Identify which cell holds the provided text, then report its (x, y) central coordinate. 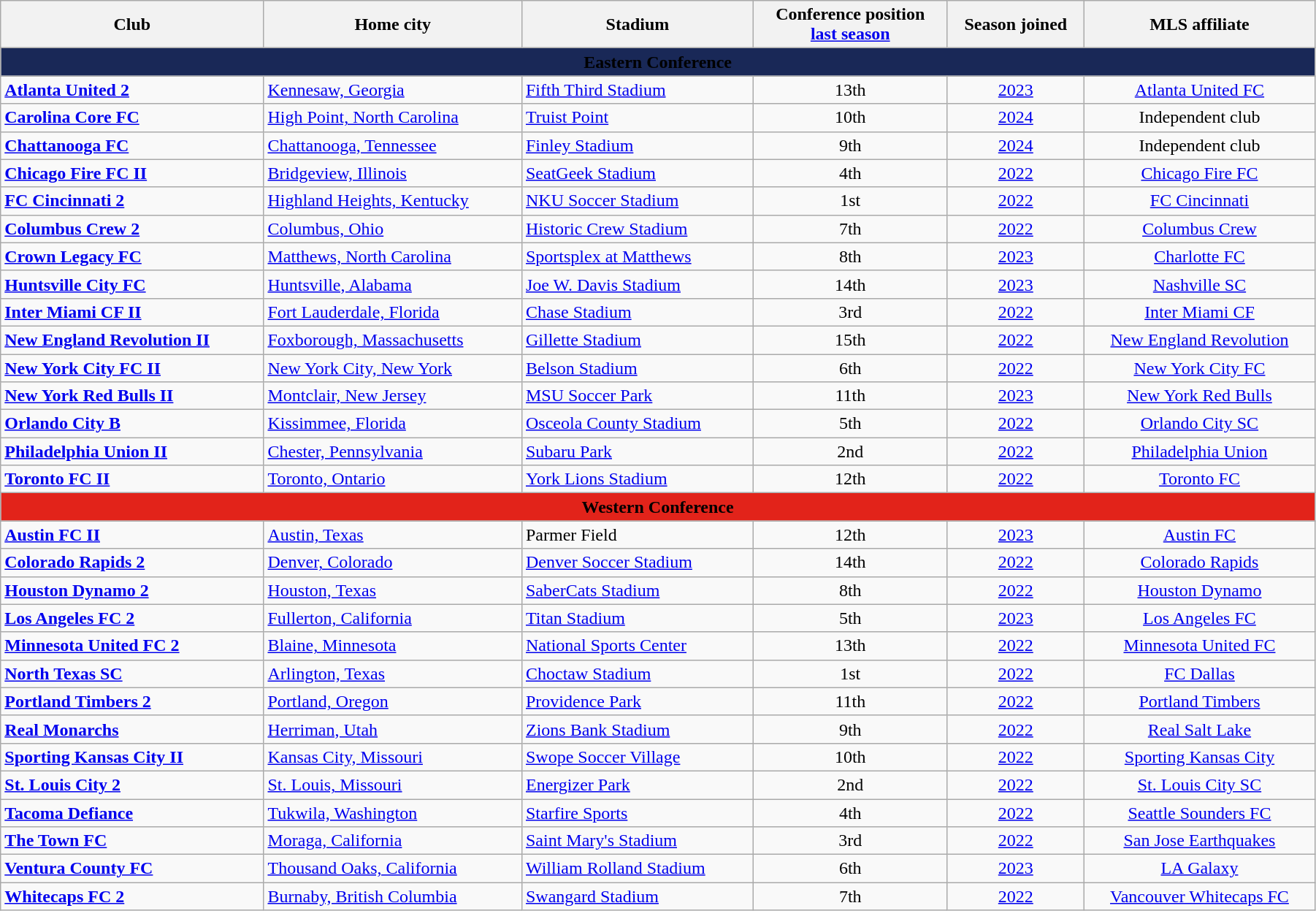
Kennesaw, Georgia (393, 90)
Minnesota United FC 2 (132, 646)
Orlando City SC (1199, 424)
Houston, Texas (393, 590)
Bridgeview, Illinois (393, 173)
Chattanooga FC (132, 145)
Denver Soccer Stadium (637, 563)
Matthews, North Carolina (393, 256)
New York City FC (1199, 367)
Foxborough, Massachusetts (393, 340)
Inter Miami CF II (132, 312)
Los Angeles FC 2 (132, 618)
Whitecaps FC 2 (132, 896)
Historic Crew Stadium (637, 229)
Denver, Colorado (393, 563)
Sporting Kansas City (1199, 757)
Osceola County Stadium (637, 424)
Tacoma Defiance (132, 813)
Toronto FC (1199, 479)
Real Salt Lake (1199, 729)
Houston Dynamo 2 (132, 590)
New York Red Bulls (1199, 396)
Philadelphia Union (1199, 451)
Energizer Park (637, 785)
New York City, New York (393, 367)
Colorado Rapids 2 (132, 563)
Tukwila, Washington (393, 813)
Columbus, Ohio (393, 229)
High Point, North Carolina (393, 118)
Saint Mary's Stadium (637, 841)
Fort Lauderdale, Florida (393, 312)
Carolina Core FC (132, 118)
Providence Park (637, 701)
New York City FC II (132, 367)
Arlington, Texas (393, 674)
SeatGeek Stadium (637, 173)
Choctaw Stadium (637, 674)
Swope Soccer Village (637, 757)
Huntsville, Alabama (393, 284)
New York Red Bulls II (132, 396)
SaberCats Stadium (637, 590)
Chattanooga, Tennessee (393, 145)
Herriman, Utah (393, 729)
Thousand Oaks, California (393, 869)
Stadium (637, 25)
Orlando City B (132, 424)
MLS affiliate (1199, 25)
Seattle Sounders FC (1199, 813)
FC Cincinnati 2 (132, 201)
New England Revolution II (132, 340)
Inter Miami CF (1199, 312)
Charlotte FC (1199, 256)
Fifth Third Stadium (637, 90)
Chester, Pennsylvania (393, 451)
Sportsplex at Matthews (637, 256)
Ventura County FC (132, 869)
Burnaby, British Columbia (393, 896)
St. Louis City SC (1199, 785)
Joe W. Davis Stadium (637, 284)
Western Conference (658, 507)
Sporting Kansas City II (132, 757)
Truist Point (637, 118)
Subaru Park (637, 451)
William Rolland Stadium (637, 869)
MSU Soccer Park (637, 396)
Houston Dynamo (1199, 590)
San Jose Earthquakes (1199, 841)
Austin FC (1199, 535)
Swangard Stadium (637, 896)
Columbus Crew 2 (132, 229)
Portland, Oregon (393, 701)
Home city (393, 25)
Montclair, New Jersey (393, 396)
FC Dallas (1199, 674)
Austin, Texas (393, 535)
Minnesota United FC (1199, 646)
Highland Heights, Kentucky (393, 201)
NKU Soccer Stadium (637, 201)
Conference positionlast season (850, 25)
Moraga, California (393, 841)
North Texas SC (132, 674)
15th (850, 340)
FC Cincinnati (1199, 201)
Los Angeles FC (1199, 618)
Starfire Sports (637, 813)
Blaine, Minnesota (393, 646)
Toronto FC II (132, 479)
Eastern Conference (658, 62)
Colorado Rapids (1199, 563)
Season joined (1015, 25)
Chase Stadium (637, 312)
LA Galaxy (1199, 869)
Belson Stadium (637, 367)
Portland Timbers (1199, 701)
National Sports Center (637, 646)
Vancouver Whitecaps FC (1199, 896)
Fullerton, California (393, 618)
Kansas City, Missouri (393, 757)
Nashville SC (1199, 284)
Crown Legacy FC (132, 256)
Kissimmee, Florida (393, 424)
Atlanta United 2 (132, 90)
Austin FC II (132, 535)
Real Monarchs (132, 729)
Finley Stadium (637, 145)
The Town FC (132, 841)
St. Louis, Missouri (393, 785)
Zions Bank Stadium (637, 729)
Chicago Fire FC (1199, 173)
St. Louis City 2 (132, 785)
Huntsville City FC (132, 284)
York Lions Stadium (637, 479)
Parmer Field (637, 535)
Portland Timbers 2 (132, 701)
Chicago Fire FC II (132, 173)
New England Revolution (1199, 340)
Philadelphia Union II (132, 451)
Atlanta United FC (1199, 90)
Titan Stadium (637, 618)
Gillette Stadium (637, 340)
Toronto, Ontario (393, 479)
Club (132, 25)
Columbus Crew (1199, 229)
